Find where the given text appears and provide that cell's center as [X, Y] coordinate. 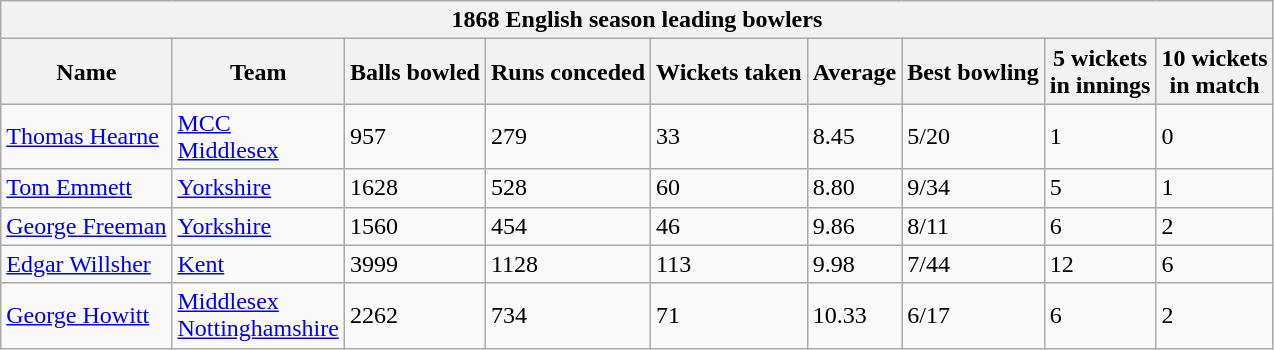
George Howitt [86, 316]
0 [1214, 136]
9/34 [973, 188]
8/11 [973, 226]
6/17 [973, 316]
1868 English season leading bowlers [637, 20]
1628 [414, 188]
113 [730, 264]
60 [730, 188]
10.33 [854, 316]
957 [414, 136]
279 [568, 136]
Average [854, 72]
3999 [414, 264]
46 [730, 226]
5 [1100, 188]
Wickets taken [730, 72]
8.45 [854, 136]
5 wicketsin innings [1100, 72]
Best bowling [973, 72]
5/20 [973, 136]
33 [730, 136]
8.80 [854, 188]
12 [1100, 264]
MiddlesexNottinghamshire [258, 316]
Thomas Hearne [86, 136]
Runs conceded [568, 72]
Team [258, 72]
9.98 [854, 264]
MCCMiddlesex [258, 136]
Name [86, 72]
734 [568, 316]
7/44 [973, 264]
Kent [258, 264]
528 [568, 188]
71 [730, 316]
454 [568, 226]
9.86 [854, 226]
Edgar Willsher [86, 264]
1560 [414, 226]
2262 [414, 316]
Tom Emmett [86, 188]
George Freeman [86, 226]
1128 [568, 264]
10 wicketsin match [1214, 72]
Balls bowled [414, 72]
